Extract the [x, y] coordinate from the center of the cell holding the provided text.  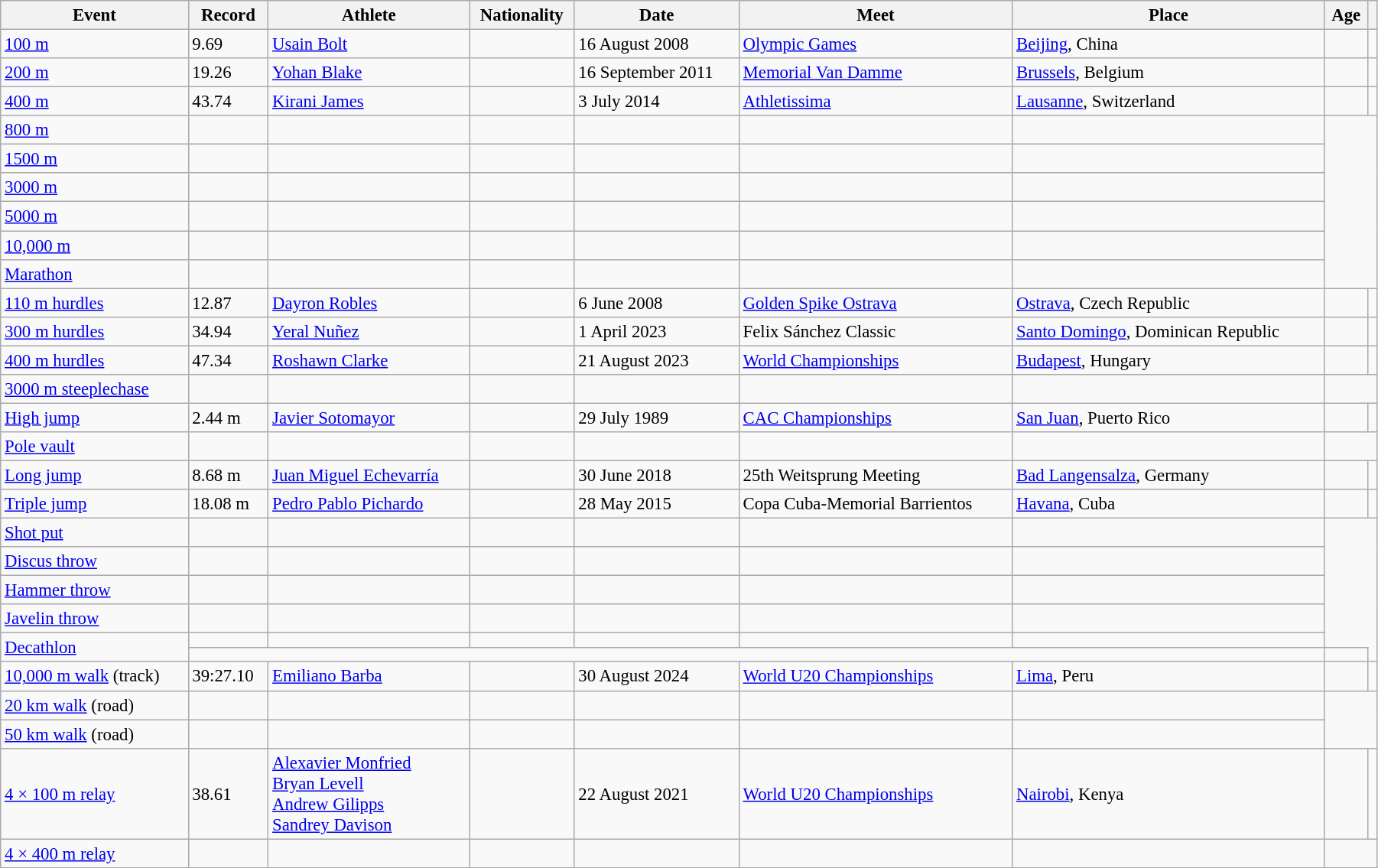
Felix Sánchez Classic [875, 331]
Usain Bolt [369, 44]
CAC Championships [875, 418]
Triple jump [95, 504]
Alexavier MonfriedBryan LevellAndrew GilippsSandrey Davison [369, 794]
World Championships [875, 360]
Decathlon [95, 648]
Copa Cuba-Memorial Barrientos [875, 504]
300 m hurdles [95, 331]
1500 m [95, 159]
Age [1346, 15]
Golden Spike Ostrava [875, 303]
50 km walk (road) [95, 734]
Roshawn Clarke [369, 360]
10,000 m [95, 245]
Shot put [95, 533]
Meet [875, 15]
39:27.10 [228, 677]
Santo Domingo, Dominican Republic [1168, 331]
Budapest, Hungary [1168, 360]
Hammer throw [95, 590]
400 m hurdles [95, 360]
47.34 [228, 360]
Ostrava, Czech Republic [1168, 303]
28 May 2015 [656, 504]
200 m [95, 73]
9.69 [228, 44]
43.74 [228, 102]
30 June 2018 [656, 475]
100 m [95, 44]
38.61 [228, 794]
Athletissima [875, 102]
Date [656, 15]
Emiliano Barba [369, 677]
Kirani James [369, 102]
Place [1168, 15]
Marathon [95, 274]
21 August 2023 [656, 360]
Record [228, 15]
34.94 [228, 331]
Olympic Games [875, 44]
3000 m steeplechase [95, 389]
18.08 m [228, 504]
10,000 m walk (track) [95, 677]
29 July 1989 [656, 418]
Havana, Cuba [1168, 504]
22 August 2021 [656, 794]
Nationality [522, 15]
Memorial Van Damme [875, 73]
16 September 2011 [656, 73]
3 July 2014 [656, 102]
25th Weitsprung Meeting [875, 475]
5000 m [95, 216]
Beijing, China [1168, 44]
6 June 2008 [656, 303]
4 × 100 m relay [95, 794]
Brussels, Belgium [1168, 73]
4 × 400 m relay [95, 853]
Lausanne, Switzerland [1168, 102]
Lima, Peru [1168, 677]
Pedro Pablo Pichardo [369, 504]
20 km walk (road) [95, 705]
30 August 2024 [656, 677]
Juan Miguel Echevarría [369, 475]
8.68 m [228, 475]
12.87 [228, 303]
San Juan, Puerto Rico [1168, 418]
800 m [95, 130]
110 m hurdles [95, 303]
Javelin throw [95, 619]
Javier Sotomayor [369, 418]
16 August 2008 [656, 44]
Long jump [95, 475]
Pole vault [95, 447]
400 m [95, 102]
1 April 2023 [656, 331]
Event [95, 15]
Yohan Blake [369, 73]
Yeral Nuñez [369, 331]
Dayron Robles [369, 303]
Discus throw [95, 561]
Nairobi, Kenya [1168, 794]
High jump [95, 418]
19.26 [228, 73]
2.44 m [228, 418]
Athlete [369, 15]
Bad Langensalza, Germany [1168, 475]
3000 m [95, 187]
